Extract the (X, Y) coordinate from the center of the cell holding the provided text.  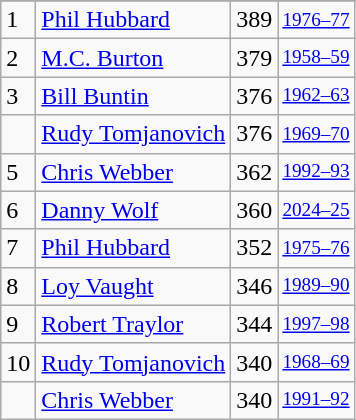
389 (254, 20)
7 (18, 248)
9 (18, 324)
1 (18, 20)
1997–98 (316, 324)
3 (18, 96)
2 (18, 58)
344 (254, 324)
352 (254, 248)
1976–77 (316, 20)
Loy Vaught (134, 286)
1962–63 (316, 96)
1975–76 (316, 248)
360 (254, 210)
6 (18, 210)
1958–59 (316, 58)
M.C. Burton (134, 58)
Bill Buntin (134, 96)
8 (18, 286)
1992–93 (316, 172)
Robert Traylor (134, 324)
10 (18, 362)
2024–25 (316, 210)
362 (254, 172)
5 (18, 172)
1969–70 (316, 134)
346 (254, 286)
1989–90 (316, 286)
379 (254, 58)
1968–69 (316, 362)
Danny Wolf (134, 210)
1991–92 (316, 400)
